Determine the [X, Y] coordinate at the center of the cell enclosing the given text.  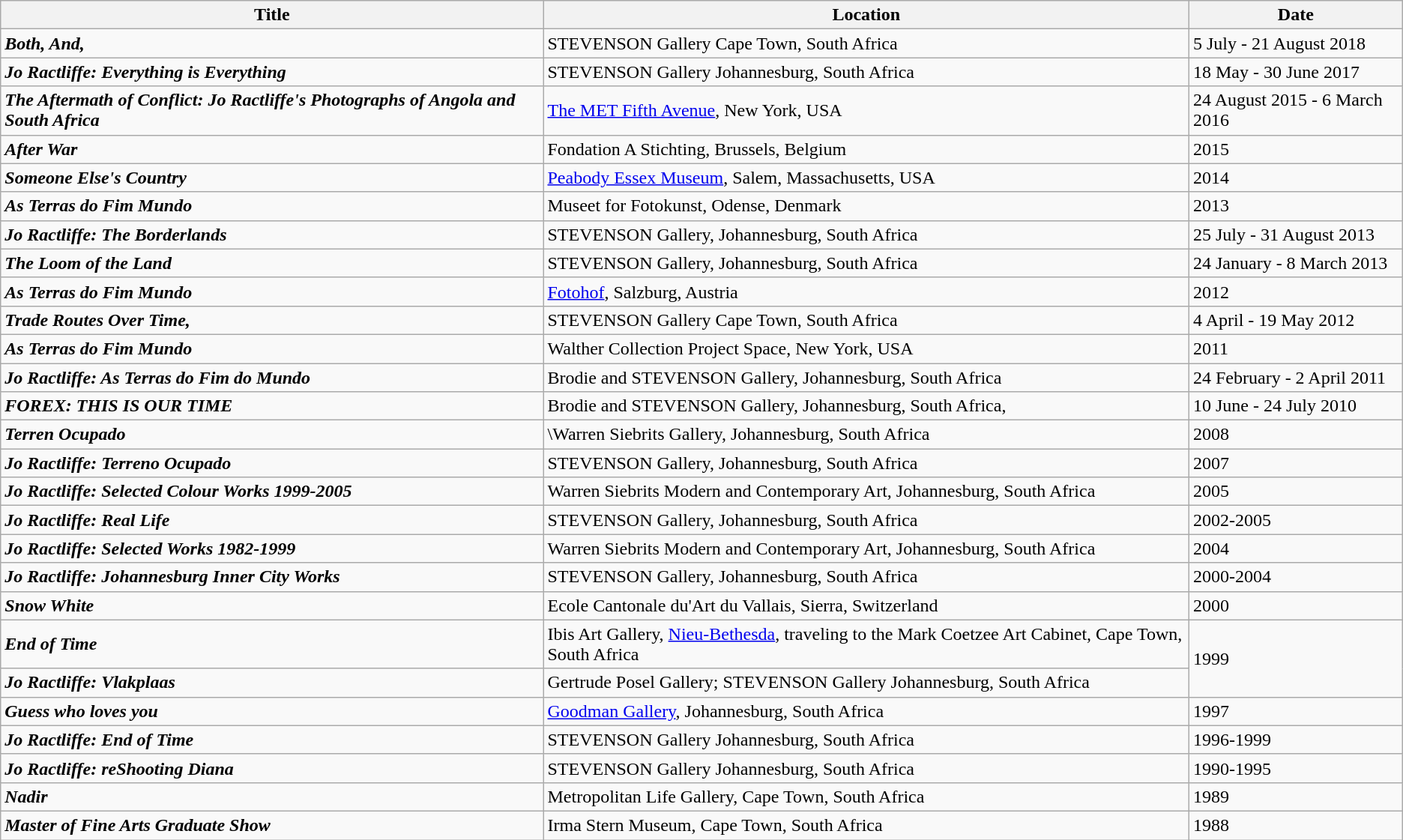
1997 [1295, 711]
2011 [1295, 348]
Terren Ocupado [272, 435]
Brodie and STEVENSON Gallery, Johannesburg, South Africa [866, 377]
Brodie and STEVENSON Gallery, Johannesburg, South Africa, [866, 406]
Peabody Essex Museum, Salem, Massachusetts, USA [866, 178]
2004 [1295, 549]
24 January - 8 March 2013 [1295, 263]
Jo Ractliffe: End of Time [272, 740]
24 February - 2 April 2011 [1295, 377]
\Warren Siebrits Gallery, Johannesburg, South Africa [866, 435]
Jo Ractliffe: Selected Works 1982-1999 [272, 549]
Museet for Fotokunst, Odense, Denmark [866, 206]
The Aftermath of Conflict: Jo Ractliffe's Photographs of Angola and South Africa [272, 111]
Guess who loves you [272, 711]
1996-1999 [1295, 740]
Jo Ractliffe: The Borderlands [272, 235]
Fotohof, Salzburg, Austria [866, 291]
Jo Ractliffe: Johannesburg Inner City Works [272, 577]
24 August 2015 - 6 March 2016 [1295, 111]
Metropolitan Life Gallery, Cape Town, South Africa [866, 797]
Trade Routes Over Time, [272, 320]
18 May - 30 June 2017 [1295, 72]
Date [1295, 15]
2015 [1295, 149]
FOREX: THIS IS OUR TIME [272, 406]
Jo Ractliffe: Vlakplaas [272, 683]
2005 [1295, 492]
25 July - 31 August 2013 [1295, 235]
The MET Fifth Avenue, New York, USA [866, 111]
End of Time [272, 644]
Location [866, 15]
2002-2005 [1295, 520]
2000 [1295, 605]
Master of Fine Arts Graduate Show [272, 825]
Snow White [272, 605]
Nadir [272, 797]
2008 [1295, 435]
1988 [1295, 825]
10 June - 24 July 2010 [1295, 406]
2000-2004 [1295, 577]
Title [272, 15]
Walther Collection Project Space, New York, USA [866, 348]
2012 [1295, 291]
2013 [1295, 206]
Jo Ractliffe: Real Life [272, 520]
The Loom of the Land [272, 263]
5 July - 21 August 2018 [1295, 43]
2014 [1295, 178]
Gertrude Posel Gallery; STEVENSON Gallery Johannesburg, South Africa [866, 683]
1999 [1295, 658]
1989 [1295, 797]
Both, And, [272, 43]
After War [272, 149]
Jo Ractliffe: Terreno Ocupado [272, 463]
Goodman Gallery, Johannesburg, South Africa [866, 711]
Jo Ractliffe: As Terras do Fim do Mundo [272, 377]
Ecole Cantonale du'Art du Vallais, Sierra, Switzerland [866, 605]
Fondation A Stichting, Brussels, Belgium [866, 149]
Ibis Art Gallery, Nieu-Bethesda, traveling to the Mark Coetzee Art Cabinet, Cape Town, South Africa [866, 644]
Irma Stern Museum, Cape Town, South Africa [866, 825]
2007 [1295, 463]
4 April - 19 May 2012 [1295, 320]
Jo Ractliffe: reShooting Diana [272, 768]
1990-1995 [1295, 768]
Someone Else's Country [272, 178]
Jo Ractliffe: Selected Colour Works 1999-2005 [272, 492]
Jo Ractliffe: Everything is Everything [272, 72]
